Locate the cell with the specified text and output its [X, Y] center coordinate. 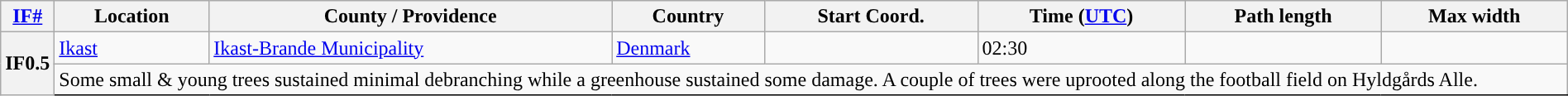
02:30 [1082, 48]
Time (UTC) [1082, 17]
Location [132, 17]
Denmark [688, 48]
IF# [28, 17]
Start Coord. [871, 17]
County / Providence [410, 17]
Path length [1284, 17]
Max width [1474, 17]
Ikast [132, 48]
Ikast-Brande Municipality [410, 48]
IF0.5 [28, 64]
Country [688, 17]
